Find where the given text appears and provide that cell's center as (x, y) coordinate. 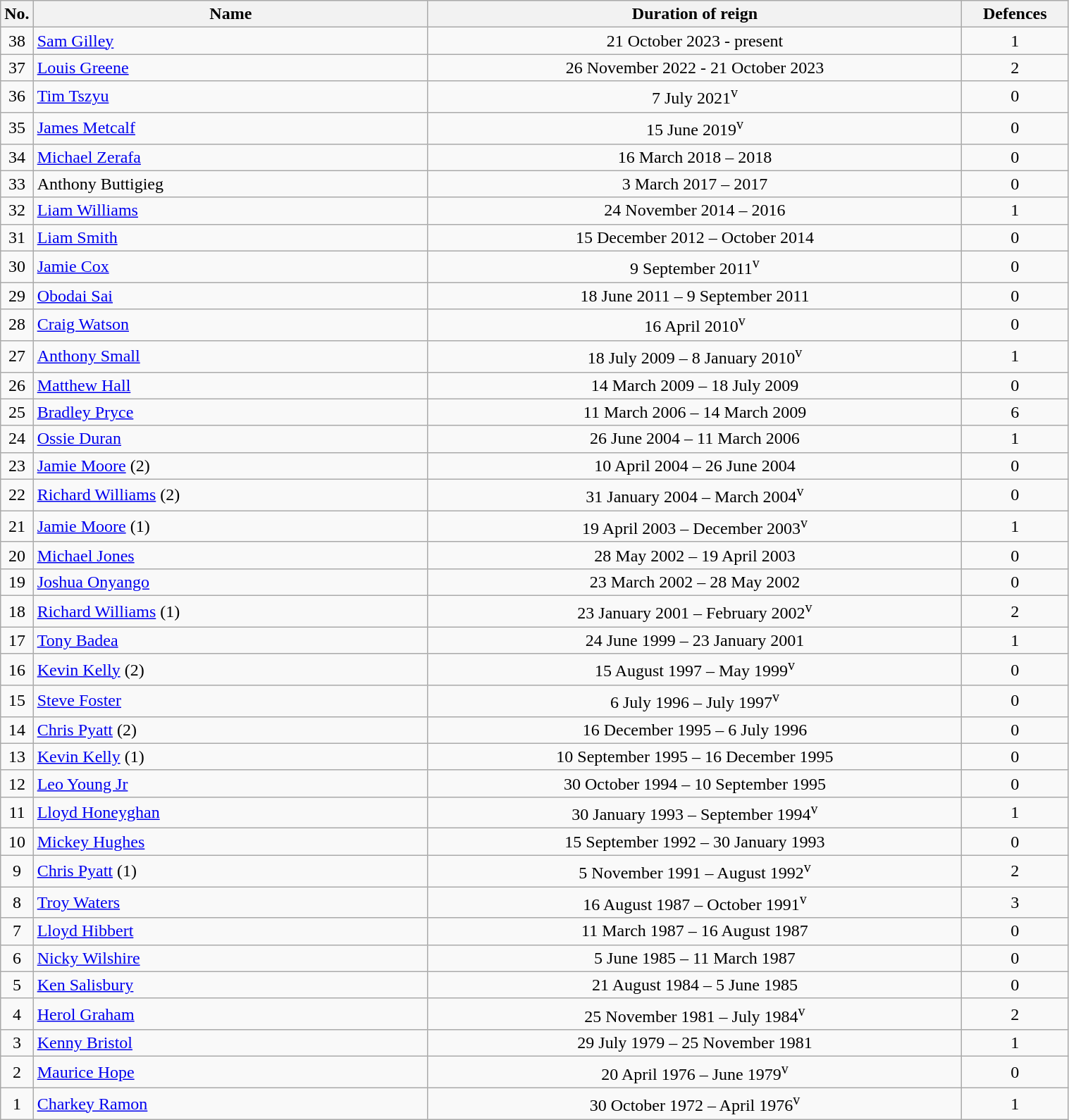
Craig Watson (230, 325)
Tim Tszyu (230, 97)
11 March 2006 – 14 March 2009 (695, 412)
30 October 1994 – 10 September 1995 (695, 783)
19 (17, 582)
31 January 2004 – March 2004v (695, 494)
21 October 2023 - present (695, 41)
15 June 2019v (695, 128)
Liam Smith (230, 237)
Name (230, 14)
29 (17, 296)
14 March 2009 – 18 July 2009 (695, 385)
15 December 2012 – October 2014 (695, 237)
30 October 1972 – April 1976v (695, 1105)
Bradley Pryce (230, 412)
23 January 2001 – February 2002v (695, 611)
25 (17, 412)
27 (17, 356)
Richard Williams (1) (230, 611)
James Metcalf (230, 128)
37 (17, 68)
7 July 2021v (695, 97)
25 November 1981 – July 1984v (695, 1014)
10 September 1995 – 16 December 1995 (695, 757)
4 (17, 1014)
Joshua Onyango (230, 582)
5 November 1991 – August 1992v (695, 871)
9 September 2011v (695, 266)
Anthony Buttigieg (230, 184)
Richard Williams (2) (230, 494)
16 August 1987 – October 1991v (695, 903)
3 March 2017 – 2017 (695, 184)
15 September 1992 – 30 January 1993 (695, 842)
Michael Zerafa (230, 157)
11 March 1987 – 16 August 1987 (695, 931)
16 March 2018 – 2018 (695, 157)
16 December 1995 – 6 July 1996 (695, 730)
14 (17, 730)
Herol Graham (230, 1014)
38 (17, 41)
10 April 2004 – 26 June 2004 (695, 466)
Kenny Bristol (230, 1043)
23 March 2002 – 28 May 2002 (695, 582)
21 (17, 527)
36 (17, 97)
26 June 2004 – 11 March 2006 (695, 439)
30 (17, 266)
28 (17, 325)
24 June 1999 – 23 January 2001 (695, 640)
Jamie Moore (1) (230, 527)
Steve Foster (230, 702)
Ken Salisbury (230, 985)
16 April 2010v (695, 325)
18 June 2011 – 9 September 2011 (695, 296)
Sam Gilley (230, 41)
23 (17, 466)
Liam Williams (230, 211)
9 (17, 871)
Matthew Hall (230, 385)
11 (17, 813)
Ossie Duran (230, 439)
Obodai Sai (230, 296)
Duration of reign (695, 14)
Lloyd Honeyghan (230, 813)
5 June 1985 – 11 March 1987 (695, 958)
No. (17, 14)
Troy Waters (230, 903)
Chris Pyatt (2) (230, 730)
Defences (1015, 14)
Chris Pyatt (1) (230, 871)
Kevin Kelly (1) (230, 757)
28 May 2002 – 19 April 2003 (695, 555)
Louis Greene (230, 68)
24 (17, 439)
Maurice Hope (230, 1072)
26 (17, 385)
7 (17, 931)
29 July 1979 – 25 November 1981 (695, 1043)
19 April 2003 – December 2003v (695, 527)
24 November 2014 – 2016 (695, 211)
18 (17, 611)
Anthony Small (230, 356)
18 July 2009 – 8 January 2010v (695, 356)
15 August 1997 – May 1999v (695, 669)
5 (17, 985)
Tony Badea (230, 640)
26 November 2022 - 21 October 2023 (695, 68)
Jamie Moore (2) (230, 466)
Nicky Wilshire (230, 958)
20 (17, 555)
Kevin Kelly (2) (230, 669)
15 (17, 702)
Charkey Ramon (230, 1105)
21 August 1984 – 5 June 1985 (695, 985)
Mickey Hughes (230, 842)
Lloyd Hibbert (230, 931)
30 January 1993 – September 1994v (695, 813)
Jamie Cox (230, 266)
34 (17, 157)
Michael Jones (230, 555)
20 April 1976 – June 1979v (695, 1072)
6 July 1996 – July 1997v (695, 702)
32 (17, 211)
13 (17, 757)
16 (17, 669)
8 (17, 903)
33 (17, 184)
31 (17, 237)
35 (17, 128)
Leo Young Jr (230, 783)
17 (17, 640)
10 (17, 842)
12 (17, 783)
22 (17, 494)
